Search for the cell housing the specified text and yield its [X, Y] center coordinate. 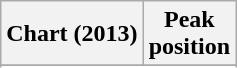
Peakposition [189, 34]
Chart (2013) [72, 34]
